Return (x, y) of the center of cell containing provided text 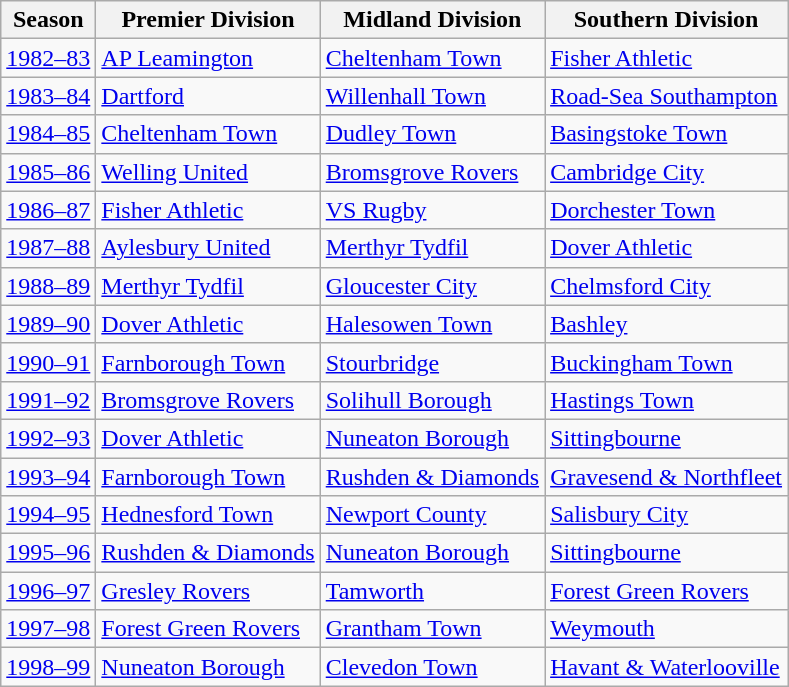
1991–92 (48, 400)
Chelmsford City (666, 286)
Dorchester Town (666, 210)
Halesowen Town (432, 324)
Gravesend & Northfleet (666, 477)
1987–88 (48, 248)
1995–96 (48, 553)
Southern Division (666, 20)
Tamworth (432, 591)
Gloucester City (432, 286)
Season (48, 20)
Road-Sea Southampton (666, 96)
Buckingham Town (666, 362)
1982–83 (48, 58)
1983–84 (48, 96)
Welling United (208, 172)
Dudley Town (432, 134)
Cambridge City (666, 172)
1992–93 (48, 438)
1988–89 (48, 286)
Clevedon Town (432, 667)
1993–94 (48, 477)
1996–97 (48, 591)
Salisbury City (666, 515)
AP Leamington (208, 58)
1997–98 (48, 629)
Solihull Borough (432, 400)
1994–95 (48, 515)
Dartford (208, 96)
Hastings Town (666, 400)
Aylesbury United (208, 248)
Havant & Waterlooville (666, 667)
Gresley Rovers (208, 591)
Willenhall Town (432, 96)
1984–85 (48, 134)
1985–86 (48, 172)
Midland Division (432, 20)
VS Rugby (432, 210)
1998–99 (48, 667)
Grantham Town (432, 629)
Stourbridge (432, 362)
Weymouth (666, 629)
1990–91 (48, 362)
Hednesford Town (208, 515)
1986–87 (48, 210)
1989–90 (48, 324)
Newport County (432, 515)
Premier Division (208, 20)
Basingstoke Town (666, 134)
Bashley (666, 324)
